Return [x, y] of the center of cell containing provided text 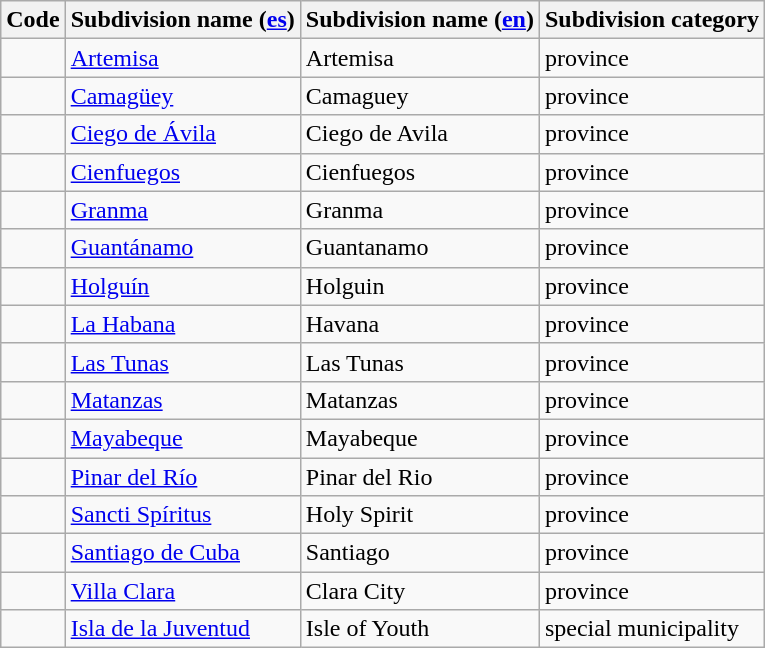
Santiago [420, 553]
Ciego de Avila [420, 134]
Isla de la Juventud [182, 629]
special municipality [652, 629]
Isle of Youth [420, 629]
Sancti Spíritus [182, 515]
La Habana [182, 324]
Subdivision category [652, 20]
Code [33, 20]
Holguín [182, 286]
Subdivision name (es) [182, 20]
Ciego de Ávila [182, 134]
Holy Spirit [420, 515]
Villa Clara [182, 591]
Pinar del Río [182, 477]
Guantánamo [182, 248]
Havana [420, 324]
Santiago de Cuba [182, 553]
Pinar del Rio [420, 477]
Subdivision name (en) [420, 20]
Camaguey [420, 96]
Holguin [420, 286]
Camagüey [182, 96]
Clara City [420, 591]
Guantanamo [420, 248]
